Return (X, Y) of the center of cell containing provided text 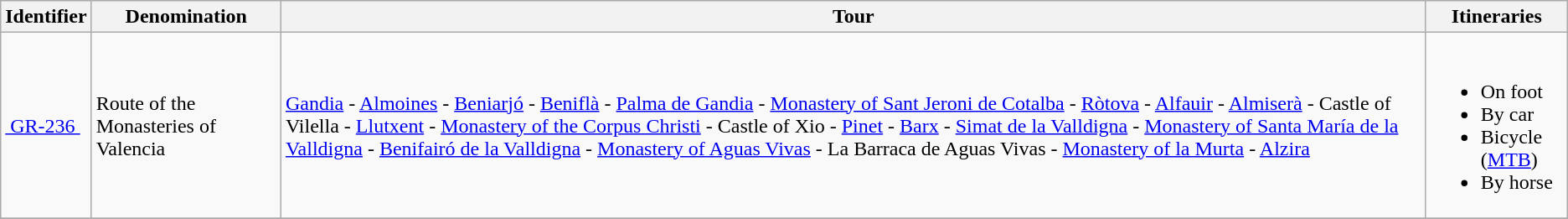
GR-236 (46, 126)
Identifier (46, 17)
Itineraries (1496, 17)
Denomination (186, 17)
Route of the Monasteries of Valencia (186, 126)
On footBy carBicycle (MTB)By horse (1496, 126)
Tour (853, 17)
